Identify which cell holds the provided text, then report its (X, Y) central coordinate. 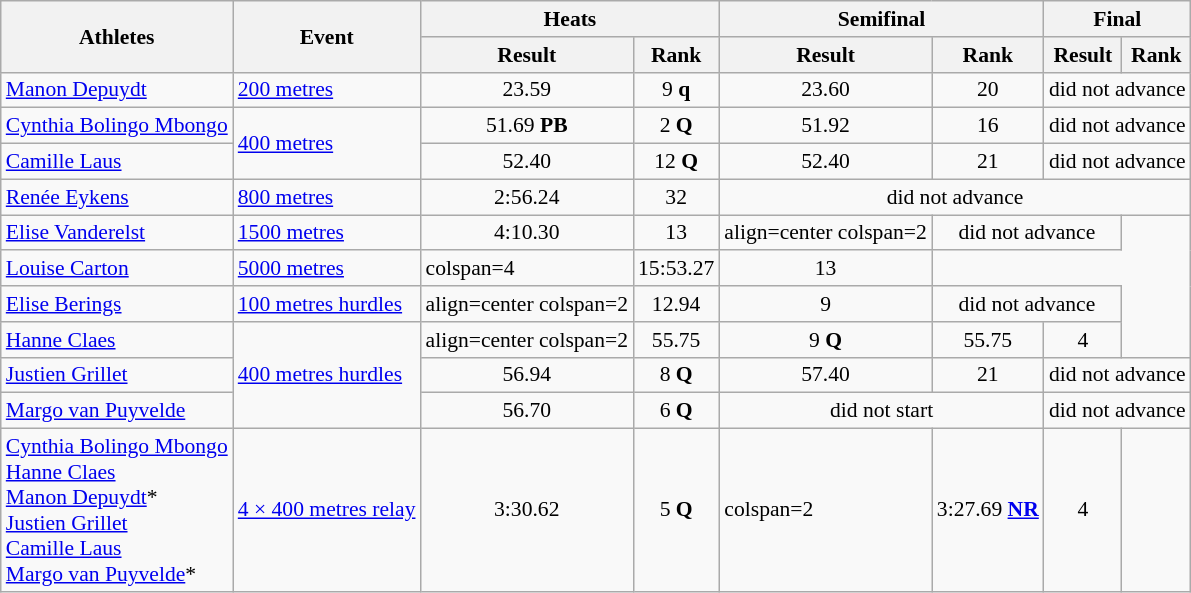
Event (327, 36)
4 × 400 metres relay (327, 510)
9 (825, 304)
Margo van Puyvelde (117, 411)
57.40 (825, 375)
Justien Grillet (117, 375)
51.92 (825, 126)
Elise Berings (117, 304)
2 Q (676, 126)
400 metres (327, 144)
100 metres hurdles (327, 304)
Semifinal (882, 19)
23.60 (825, 90)
Manon Depuydt (117, 90)
56.94 (527, 375)
800 metres (327, 197)
12 Q (676, 162)
12.94 (676, 304)
5000 metres (327, 269)
Cynthia Bolingo MbongoHanne ClaesManon Depuydt*Justien GrilletCamille LausMargo van Puyvelde* (117, 510)
Athletes (117, 36)
did not start (882, 411)
15:53.27 (676, 269)
Louise Carton (117, 269)
16 (988, 126)
colspan=2 (825, 510)
6 Q (676, 411)
5 Q (676, 510)
Elise Vanderelst (117, 233)
9 Q (825, 340)
2:56.24 (527, 197)
4:10.30 (527, 233)
Hanne Claes (117, 340)
400 metres hurdles (327, 376)
8 Q (676, 375)
3:30.62 (527, 510)
51.69 PB (527, 126)
32 (676, 197)
Heats (570, 19)
3:27.69 NR (988, 510)
56.70 (527, 411)
Final (1118, 19)
Cynthia Bolingo Mbongo (117, 126)
1500 metres (327, 233)
20 (988, 90)
9 q (676, 90)
Renée Eykens (117, 197)
Camille Laus (117, 162)
23.59 (527, 90)
200 metres (327, 90)
colspan=4 (527, 269)
